Search for the cell housing the specified text and yield its [x, y] center coordinate. 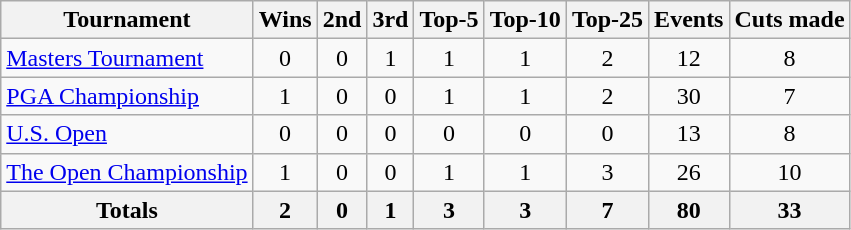
26 [689, 172]
2nd [342, 20]
30 [689, 96]
Masters Tournament [127, 58]
Tournament [127, 20]
U.S. Open [127, 134]
Wins [285, 20]
Top-25 [607, 20]
10 [790, 172]
Top-10 [525, 20]
Totals [127, 210]
The Open Championship [127, 172]
13 [689, 134]
Top-5 [449, 20]
Cuts made [790, 20]
PGA Championship [127, 96]
3rd [390, 20]
12 [689, 58]
80 [689, 210]
33 [790, 210]
Events [689, 20]
